Capture the cell that displays the provided text and extract its [x, y] central coordinate. 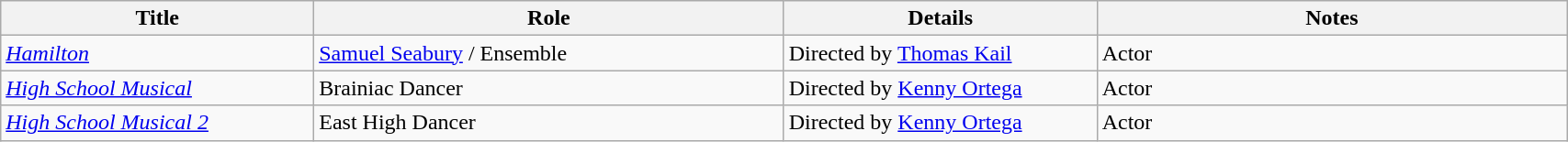
Details [941, 18]
High School Musical [158, 88]
Directed by Thomas Kail [941, 53]
Brainiac Dancer [549, 88]
Samuel Seabury / Ensemble [549, 53]
Title [158, 18]
East High Dancer [549, 123]
Hamilton [158, 53]
Notes [1332, 18]
High School Musical 2 [158, 123]
Role [549, 18]
